Return (X, Y) of the center of cell containing provided text 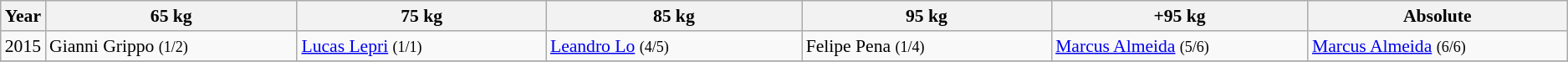
2015 (23, 46)
Absolute (1438, 16)
Lucas Lepri (1/1) (421, 46)
95 kg (927, 16)
65 kg (171, 16)
85 kg (674, 16)
75 kg (421, 16)
Year (23, 16)
Gianni Grippo (1/2) (171, 46)
+95 kg (1179, 16)
Leandro Lo (4/5) (674, 46)
Marcus Almeida (5/6) (1179, 46)
Felipe Pena (1/4) (927, 46)
Marcus Almeida (6/6) (1438, 46)
